Scan for the cell matching the given text and deliver its [X, Y] coordinate at center. 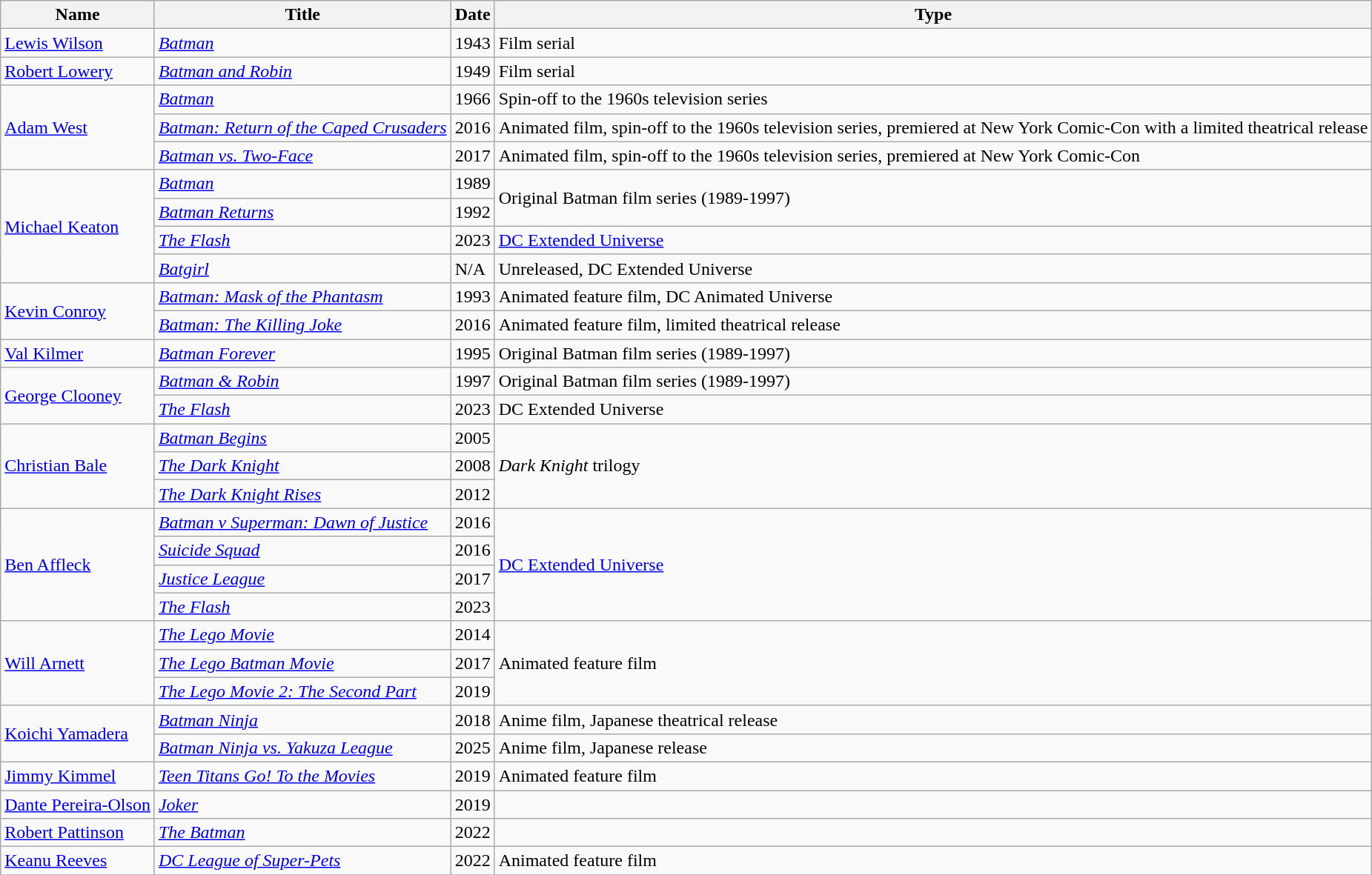
1949 [473, 71]
Teen Titans Go! To the Movies [302, 776]
Spin-off to the 1960s television series [933, 99]
2014 [473, 635]
Batman Ninja [302, 719]
Anime film, Japanese release [933, 748]
The Lego Movie [302, 635]
Christian Bale [78, 466]
1997 [473, 382]
2008 [473, 466]
2012 [473, 494]
1995 [473, 353]
The Batman [302, 833]
Batman Ninja vs. Yakuza League [302, 748]
Anime film, Japanese theatrical release [933, 719]
The Lego Batman Movie [302, 663]
Michael Keaton [78, 226]
The Lego Movie 2: The Second Part [302, 691]
N/A [473, 268]
Justice League [302, 579]
Batman v Superman: Dawn of Justice [302, 522]
1943 [473, 43]
Batman Begins [302, 438]
2005 [473, 438]
Jimmy Kimmel [78, 776]
Batman and Robin [302, 71]
Animated film, spin-off to the 1960s television series, premiered at New York Comic-Con [933, 156]
Ben Affleck [78, 565]
Animated film, spin-off to the 1960s television series, premiered at New York Comic-Con with a limited theatrical release [933, 127]
Val Kilmer [78, 353]
Animated feature film, limited theatrical release [933, 325]
Batgirl [302, 268]
Batman & Robin [302, 382]
Koichi Yamadera [78, 733]
1966 [473, 99]
Batman Forever [302, 353]
The Dark Knight Rises [302, 494]
Date [473, 15]
Dante Pereira-Olson [78, 804]
Title [302, 15]
Batman Returns [302, 212]
Adam West [78, 127]
1993 [473, 296]
2025 [473, 748]
2018 [473, 719]
Batman vs. Two-Face [302, 156]
Joker [302, 804]
Robert Lowery [78, 71]
Will Arnett [78, 663]
Batman: Mask of the Phantasm [302, 296]
Dark Knight trilogy [933, 466]
Keanu Reeves [78, 861]
Batman: Return of the Caped Crusaders [302, 127]
The Dark Knight [302, 466]
Lewis Wilson [78, 43]
Type [933, 15]
Animated feature film, DC Animated Universe [933, 296]
Batman: The Killing Joke [302, 325]
Unreleased, DC Extended Universe [933, 268]
DC League of Super-Pets [302, 861]
Suicide Squad [302, 550]
Name [78, 15]
Robert Pattinson [78, 833]
1989 [473, 184]
Kevin Conroy [78, 310]
1992 [473, 212]
George Clooney [78, 396]
